Scan for the cell matching the given text and deliver its (x, y) coordinate at center. 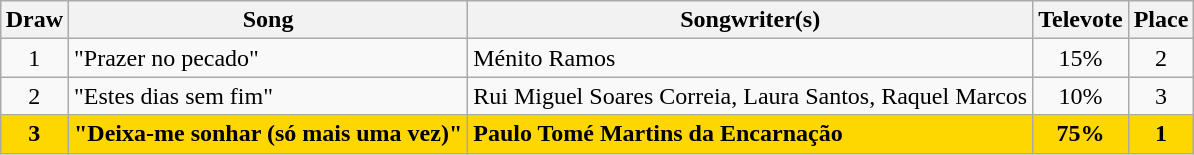
75% (1080, 134)
Ménito Ramos (750, 58)
Place (1161, 20)
Song (268, 20)
Rui Miguel Soares Correia, Laura Santos, Raquel Marcos (750, 96)
Songwriter(s) (750, 20)
Draw (34, 20)
Televote (1080, 20)
"Estes dias sem fim" (268, 96)
15% (1080, 58)
"Prazer no pecado" (268, 58)
10% (1080, 96)
"Deixa-me sonhar (só mais uma vez)" (268, 134)
Paulo Tomé Martins da Encarnação (750, 134)
